Provide the [x, y] coordinate of the cell's center where the given text is located.  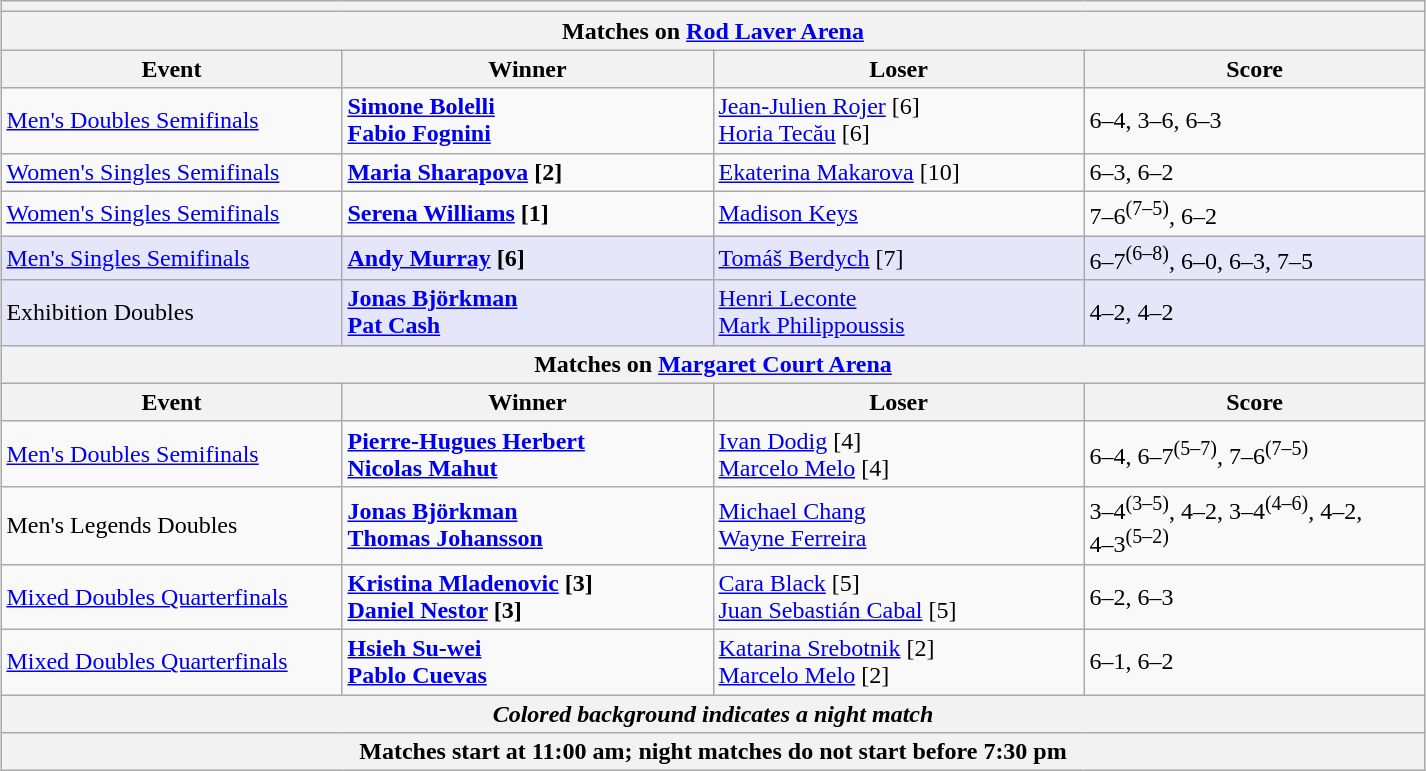
Men's Legends Doubles [172, 525]
Jonas Björkman Pat Cash [528, 312]
Pierre-Hugues Herbert Nicolas Mahut [528, 454]
Michael Chang Wayne Ferreira [898, 525]
Serena Williams [1] [528, 214]
Ekaterina Makarova [10] [898, 172]
Matches on Rod Laver Arena [713, 31]
Colored background indicates a night match [713, 714]
6–7(6–8), 6–0, 6–3, 7–5 [1254, 258]
3–4(3–5), 4–2, 3–4(4–6), 4–2, 4–3(5–2) [1254, 525]
Men's Singles Semifinals [172, 258]
Simone Bolelli Fabio Fognini [528, 120]
Cara Black [5] Juan Sebastián Cabal [5] [898, 596]
Jonas Björkman Thomas Johansson [528, 525]
Katarina Srebotnik [2] Marcelo Melo [2] [898, 662]
Andy Murray [6] [528, 258]
Madison Keys [898, 214]
Tomáš Berdych [7] [898, 258]
Hsieh Su-wei Pablo Cuevas [528, 662]
6–1, 6–2 [1254, 662]
Exhibition Doubles [172, 312]
6–3, 6–2 [1254, 172]
Maria Sharapova [2] [528, 172]
Ivan Dodig [4] Marcelo Melo [4] [898, 454]
6–4, 6–7(5–7), 7–6(7–5) [1254, 454]
6–2, 6–3 [1254, 596]
7–6(7–5), 6–2 [1254, 214]
Jean-Julien Rojer [6] Horia Tecău [6] [898, 120]
Matches on Margaret Court Arena [713, 364]
4–2, 4–2 [1254, 312]
6–4, 3–6, 6–3 [1254, 120]
Matches start at 11:00 am; night matches do not start before 7:30 pm [713, 752]
Kristina Mladenovic [3] Daniel Nestor [3] [528, 596]
Henri Leconte Mark Philippoussis [898, 312]
